Pinpoint the cell where the given text exists, returning its [x, y] midpoint coordinate. 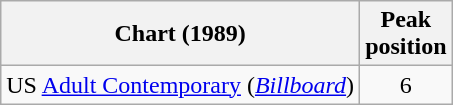
Chart (1989) [180, 34]
US Adult Contemporary (Billboard) [180, 85]
6 [406, 85]
Peakposition [406, 34]
